Detect which cell encompasses the target text, then output its [x, y] center coordinate. 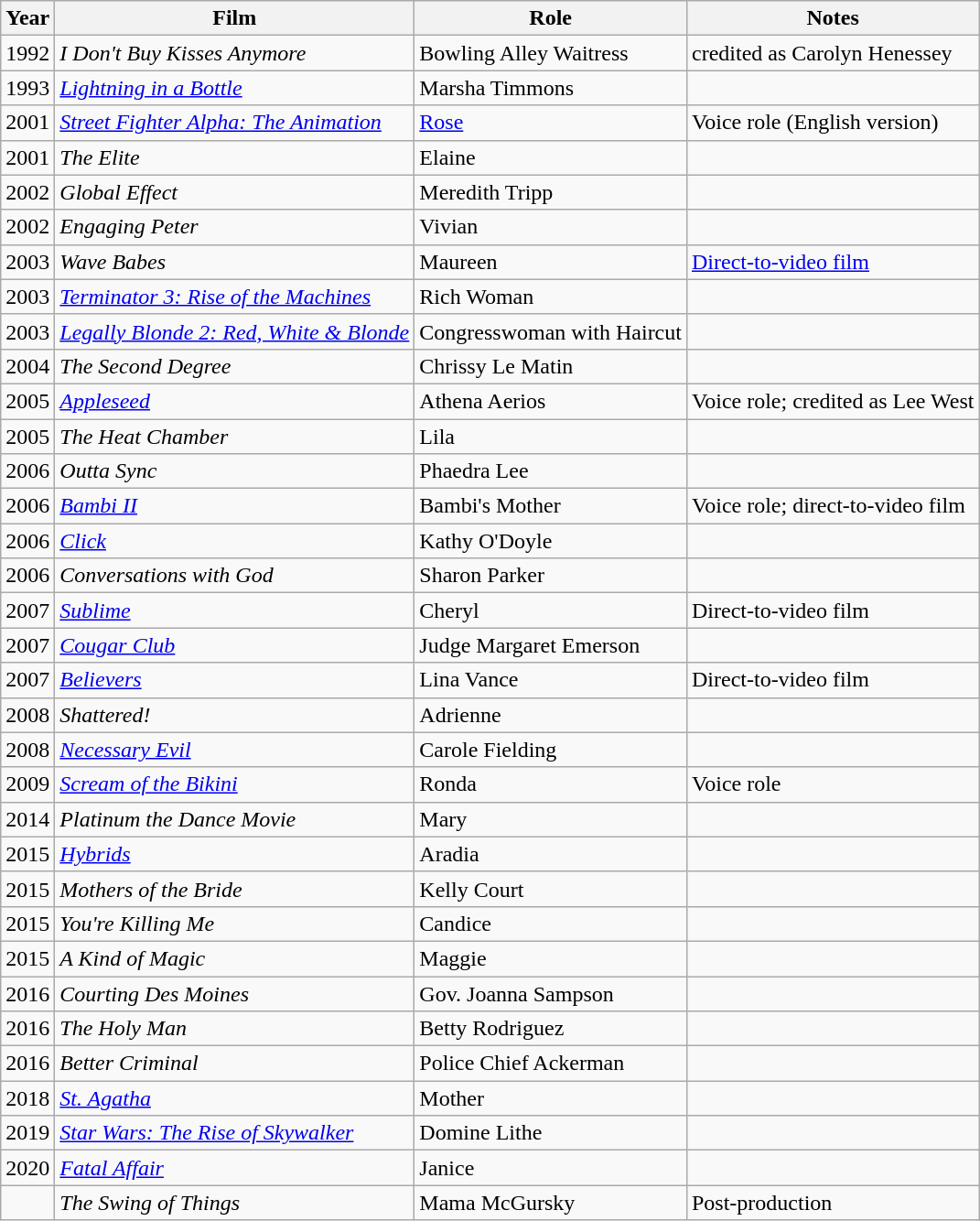
Janice [551, 1168]
Mama McGursky [551, 1203]
1992 [27, 53]
Post-production [833, 1203]
I Don't Buy Kisses Anymore [234, 53]
Voice role [833, 784]
2009 [27, 784]
Voice role; direct-to-video film [833, 506]
Believers [234, 680]
Maggie [551, 958]
2019 [27, 1133]
Rich Woman [551, 297]
Kathy O'Doyle [551, 541]
Mary [551, 819]
Vivian [551, 227]
credited as Carolyn Henessey [833, 53]
2004 [27, 366]
Carole Fielding [551, 750]
Hybrids [234, 854]
Bowling Alley Waitress [551, 53]
A Kind of Magic [234, 958]
Betty Rodriguez [551, 1029]
Gov. Joanna Sampson [551, 993]
Kelly Court [551, 889]
Lina Vance [551, 680]
Global Effect [234, 192]
Bambi's Mother [551, 506]
Click [234, 541]
Necessary Evil [234, 750]
The Second Degree [234, 366]
Appleseed [234, 401]
Better Criminal [234, 1064]
Legally Blonde 2: Red, White & Blonde [234, 331]
Marsha Timmons [551, 88]
Rose [551, 123]
The Elite [234, 157]
Film [234, 18]
Mothers of the Bride [234, 889]
Bambi II [234, 506]
Ronda [551, 784]
Lila [551, 437]
Scream of the Bikini [234, 784]
Voice role (English version) [833, 123]
Voice role; credited as Lee West [833, 401]
2020 [27, 1168]
Cougar Club [234, 645]
Street Fighter Alpha: The Animation [234, 123]
Shattered! [234, 715]
Chrissy Le Matin [551, 366]
Elaine [551, 157]
Maureen [551, 262]
Conversations with God [234, 576]
Star Wars: The Rise of Skywalker [234, 1133]
Athena Aerios [551, 401]
Domine Lithe [551, 1133]
St. Agatha [234, 1098]
Sublime [234, 610]
Congresswoman with Haircut [551, 331]
The Swing of Things [234, 1203]
1993 [27, 88]
Wave Babes [234, 262]
2018 [27, 1098]
Courting Des Moines [234, 993]
Phaedra Lee [551, 471]
Outta Sync [234, 471]
Engaging Peter [234, 227]
The Holy Man [234, 1029]
The Heat Chamber [234, 437]
You're Killing Me [234, 924]
Police Chief Ackerman [551, 1064]
Sharon Parker [551, 576]
Platinum the Dance Movie [234, 819]
Cheryl [551, 610]
Notes [833, 18]
Meredith Tripp [551, 192]
Judge Margaret Emerson [551, 645]
Role [551, 18]
Candice [551, 924]
Lightning in a Bottle [234, 88]
Year [27, 18]
Mother [551, 1098]
Aradia [551, 854]
Fatal Affair [234, 1168]
Adrienne [551, 715]
2014 [27, 819]
Terminator 3: Rise of the Machines [234, 297]
